Extract the (X, Y) coordinate from the center of the cell holding the provided text.  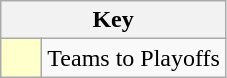
Key (114, 20)
Teams to Playoffs (134, 58)
